From the cell containing the given text, extract its center point as [x, y] coordinate. 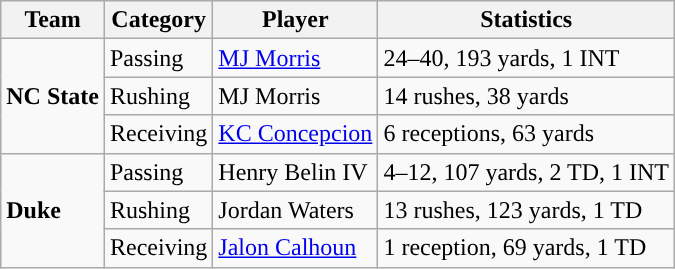
4–12, 107 yards, 2 TD, 1 INT [526, 172]
Jordan Waters [296, 210]
Statistics [526, 20]
6 receptions, 63 yards [526, 134]
Category [158, 20]
KC Concepcion [296, 134]
24–40, 193 yards, 1 INT [526, 58]
Henry Belin IV [296, 172]
1 reception, 69 yards, 1 TD [526, 248]
Team [53, 20]
Duke [53, 210]
Player [296, 20]
Jalon Calhoun [296, 248]
13 rushes, 123 yards, 1 TD [526, 210]
NC State [53, 96]
14 rushes, 38 yards [526, 96]
